Scan for the cell matching the given text and deliver its [x, y] coordinate at center. 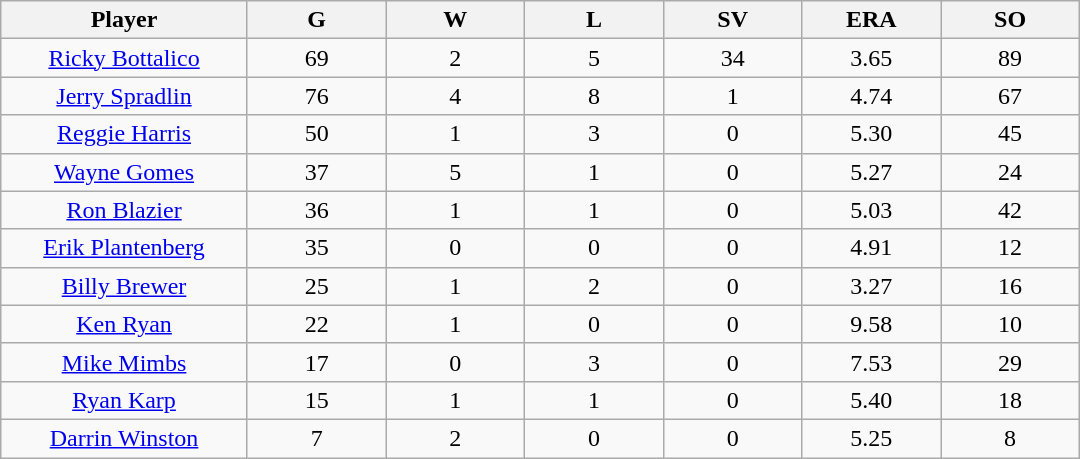
Darrin Winston [124, 438]
24 [1010, 172]
Mike Mimbs [124, 362]
35 [316, 248]
Jerry Spradlin [124, 96]
69 [316, 58]
37 [316, 172]
W [456, 20]
29 [1010, 362]
Erik Plantenberg [124, 248]
Reggie Harris [124, 134]
10 [1010, 324]
12 [1010, 248]
16 [1010, 286]
34 [732, 58]
G [316, 20]
5.30 [872, 134]
3.65 [872, 58]
42 [1010, 210]
Player [124, 20]
SO [1010, 20]
9.58 [872, 324]
L [594, 20]
7 [316, 438]
4.91 [872, 248]
7.53 [872, 362]
Ken Ryan [124, 324]
50 [316, 134]
5.03 [872, 210]
Wayne Gomes [124, 172]
4.74 [872, 96]
15 [316, 400]
25 [316, 286]
4 [456, 96]
22 [316, 324]
5.40 [872, 400]
18 [1010, 400]
5.27 [872, 172]
67 [1010, 96]
45 [1010, 134]
3.27 [872, 286]
Ryan Karp [124, 400]
76 [316, 96]
Billy Brewer [124, 286]
ERA [872, 20]
36 [316, 210]
Ricky Bottalico [124, 58]
Ron Blazier [124, 210]
17 [316, 362]
89 [1010, 58]
SV [732, 20]
5.25 [872, 438]
